Search for the cell housing the specified text and yield its [X, Y] center coordinate. 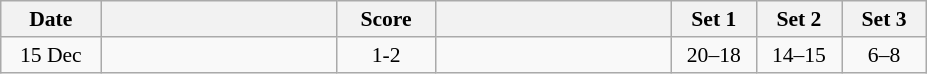
1-2 [386, 55]
6–8 [884, 55]
Set 1 [714, 19]
Score [386, 19]
Date [51, 19]
15 Dec [51, 55]
20–18 [714, 55]
Set 2 [798, 19]
Set 3 [884, 19]
14–15 [798, 55]
